Find where the given text appears and provide that cell's center as (x, y) coordinate. 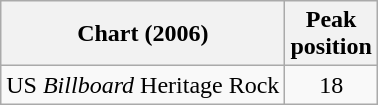
Chart (2006) (143, 34)
18 (331, 85)
Peakposition (331, 34)
US Billboard Heritage Rock (143, 85)
